Search for the cell housing the specified text and yield its [x, y] center coordinate. 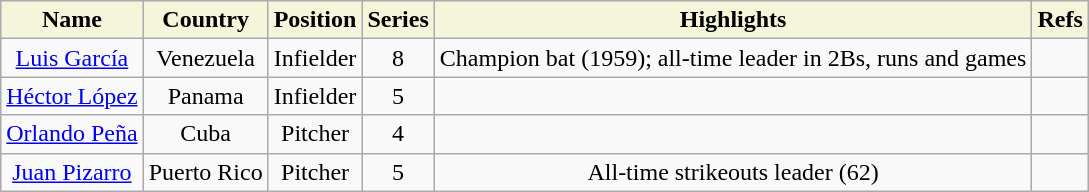
Position [315, 20]
Series [398, 20]
Country [206, 20]
Juan Pizarro [72, 172]
Puerto Rico [206, 172]
Orlando Peña [72, 134]
Héctor López [72, 96]
Venezuela [206, 58]
Luis García [72, 58]
Champion bat (1959); all-time leader in 2Bs, runs and games [733, 58]
4 [398, 134]
Name [72, 20]
Highlights [733, 20]
8 [398, 58]
Panama [206, 96]
Refs [1060, 20]
Cuba [206, 134]
All-time strikeouts leader (62) [733, 172]
